From the cell containing the given text, extract its center point as (X, Y) coordinate. 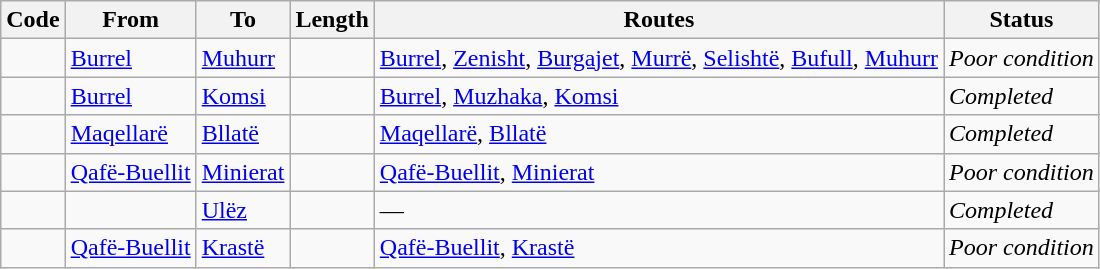
Routes (658, 20)
Krastë (243, 248)
Bllatë (243, 134)
Code (33, 20)
Qafë-Buellit, Krastë (658, 248)
Ulëz (243, 210)
Maqellarë, Bllatë (658, 134)
To (243, 20)
Burrel, Muzhaka, Komsi (658, 96)
Length (332, 20)
Maqellarë (130, 134)
Minierat (243, 172)
— (658, 210)
Komsi (243, 96)
Qafë-Buellit, Minierat (658, 172)
Burrel, Zenisht, Burgajet, Murrë, Selishtë, Bufull, Muhurr (658, 58)
Status (1022, 20)
Muhurr (243, 58)
From (130, 20)
